Return the (X, Y) coordinate for the center point of the cell that contains the specified text.  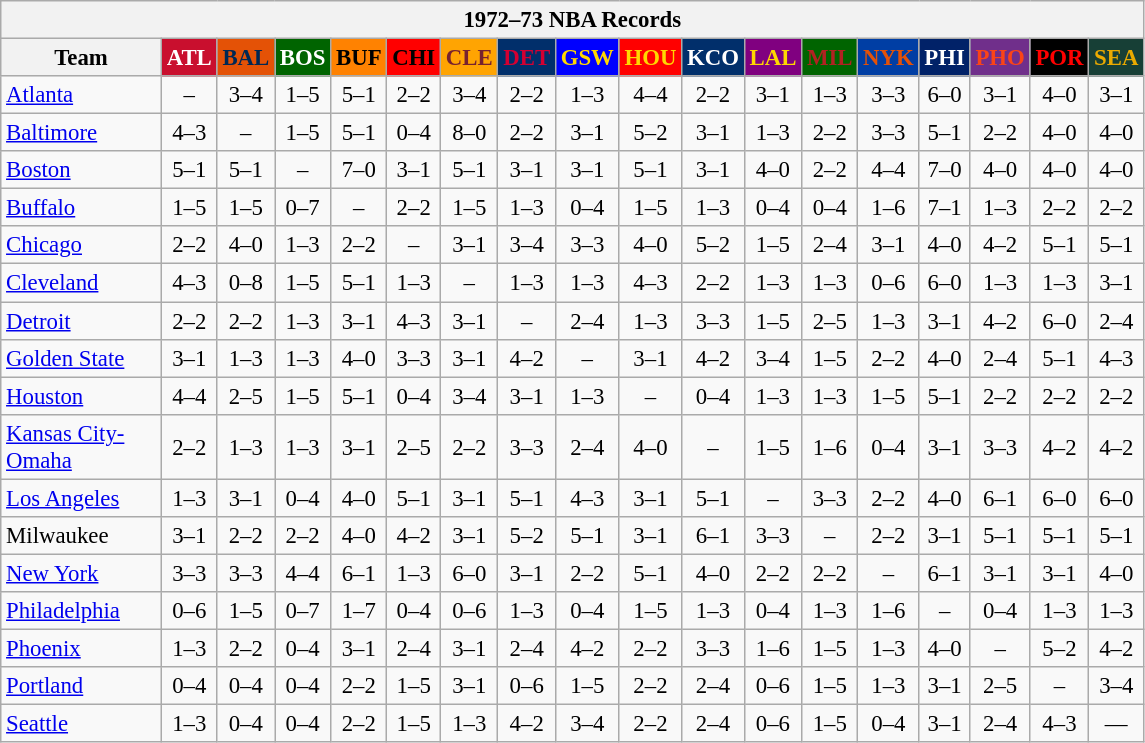
Phoenix (82, 648)
Houston (82, 396)
BAL (246, 58)
CHI (414, 58)
DET (526, 58)
POR (1060, 58)
Philadelphia (82, 611)
LAL (772, 58)
Team (82, 58)
MIL (830, 58)
BUF (359, 58)
Detroit (82, 321)
GSW (587, 58)
Cleveland (82, 283)
0–8 (246, 283)
Buffalo (82, 208)
BOS (303, 58)
Kansas City-Omaha (82, 446)
7–1 (944, 208)
New York (82, 573)
Seattle (82, 724)
Portland (82, 686)
SEA (1116, 58)
Los Angeles (82, 498)
Golden State (82, 358)
PHO (1000, 58)
Baltimore (82, 133)
8–0 (470, 133)
1972–73 NBA Records (572, 20)
PHI (944, 58)
Boston (82, 170)
HOU (650, 58)
Atlanta (82, 95)
NYK (888, 58)
Chicago (82, 245)
ATL (189, 58)
1–7 (359, 611)
CLE (470, 58)
Milwaukee (82, 536)
KCO (714, 58)
— (1116, 724)
